Output the (X, Y) coordinate of the center of the cell containing the given text.  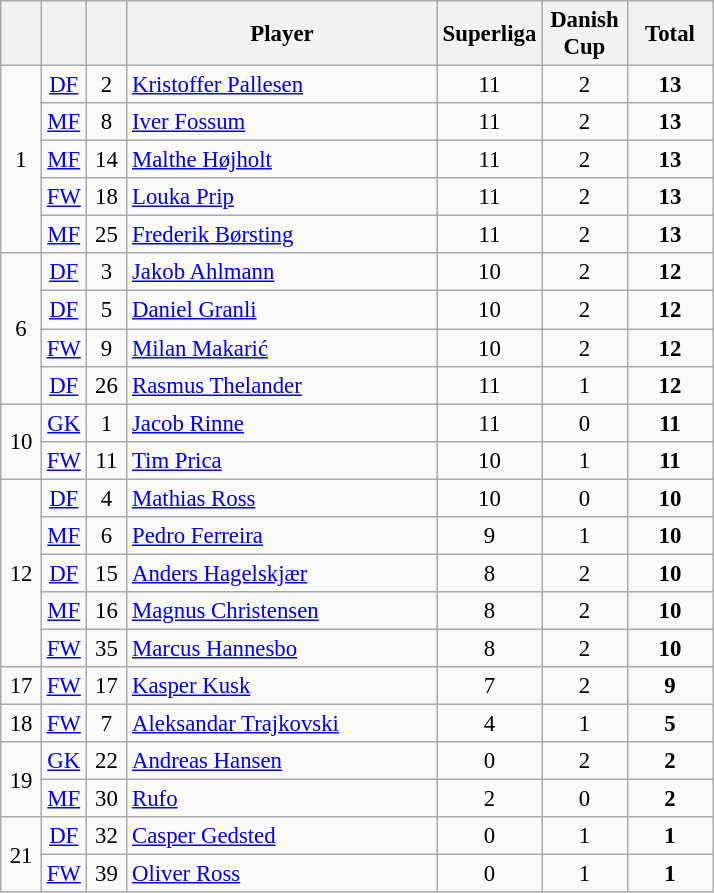
21 (22, 854)
16 (106, 611)
32 (106, 836)
Rasmus Thelander (282, 385)
Marcus Hannesbo (282, 648)
Casper Gedsted (282, 836)
15 (106, 573)
Daniel Granli (282, 310)
Mathias Ross (282, 498)
Jakob Ahlmann (282, 273)
Frederik Børsting (282, 235)
Superliga (489, 34)
Danish Cup (585, 34)
Magnus Christensen (282, 611)
19 (22, 780)
Total (670, 34)
Kristoffer Pallesen (282, 85)
14 (106, 160)
Tim Prica (282, 460)
25 (106, 235)
Louka Prip (282, 197)
22 (106, 761)
Jacob Rinne (282, 423)
Player (282, 34)
Anders Hagelskjær (282, 573)
39 (106, 874)
Malthe Højholt (282, 160)
Rufo (282, 799)
Milan Makarić (282, 348)
Iver Fossum (282, 122)
Oliver Ross (282, 874)
26 (106, 385)
Andreas Hansen (282, 761)
Pedro Ferreira (282, 536)
30 (106, 799)
Aleksandar Trajkovski (282, 724)
3 (106, 273)
Kasper Kusk (282, 686)
35 (106, 648)
